Output the (x, y) coordinate of the center of the cell containing the given text.  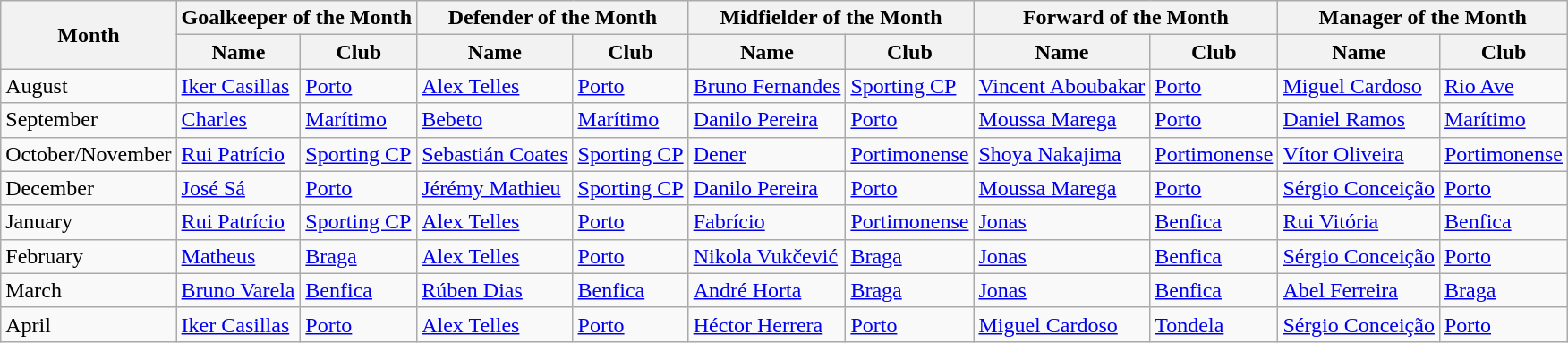
Sebastián Coates (495, 154)
Midfielder of the Month (831, 18)
Matheus (238, 256)
Bebeto (495, 120)
Abel Ferreira (1359, 290)
February (89, 256)
March (89, 290)
Charles (238, 120)
André Horta (767, 290)
Manager of the Month (1423, 18)
December (89, 188)
Nikola Vukčević (767, 256)
April (89, 324)
January (89, 222)
Dener (767, 154)
Rúben Dias (495, 290)
Shoya Nakajima (1061, 154)
Héctor Herrera (767, 324)
José Sá (238, 188)
Fabrício (767, 222)
October/November (89, 154)
Rio Ave (1504, 86)
Bruno Varela (238, 290)
Defender of the Month (553, 18)
Vincent Aboubakar (1061, 86)
Forward of the Month (1126, 18)
Vítor Oliveira (1359, 154)
Tondela (1214, 324)
Daniel Ramos (1359, 120)
Month (89, 35)
September (89, 120)
August (89, 86)
Bruno Fernandes (767, 86)
Jérémy Mathieu (495, 188)
Rui Vitória (1359, 222)
Goalkeeper of the Month (297, 18)
